For the text-containing cell, return its midpoint in (x, y) coordinate format. 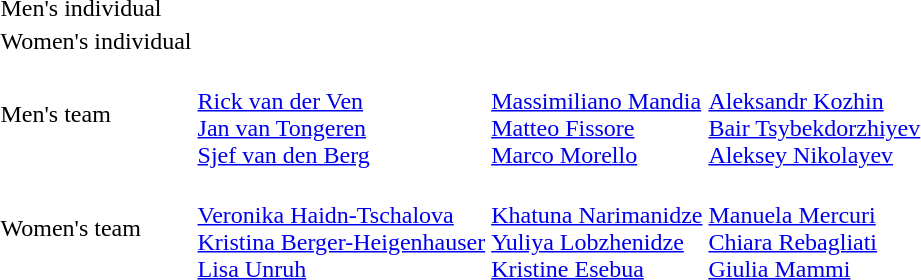
Rick van der VenJan van TongerenSjef van den Berg (342, 114)
Massimiliano MandiaMatteo FissoreMarco Morello (597, 114)
